Extract the (x, y) coordinate from the center of the cell holding the provided text.  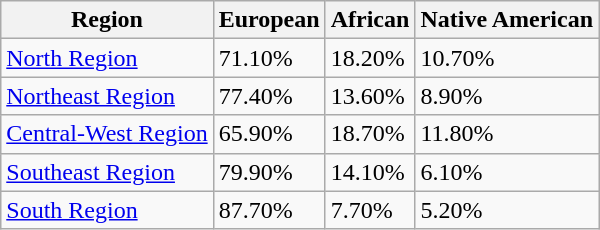
Northeast Region (107, 96)
79.90% (269, 172)
77.40% (269, 96)
6.10% (507, 172)
14.10% (370, 172)
10.70% (507, 58)
18.20% (370, 58)
Central-West Region (107, 134)
71.10% (269, 58)
87.70% (269, 210)
Native American (507, 20)
European (269, 20)
13.60% (370, 96)
North Region (107, 58)
African (370, 20)
South Region (107, 210)
65.90% (269, 134)
Region (107, 20)
11.80% (507, 134)
7.70% (370, 210)
5.20% (507, 210)
Southeast Region (107, 172)
8.90% (507, 96)
18.70% (370, 134)
